Return (x, y) of the center of cell containing provided text 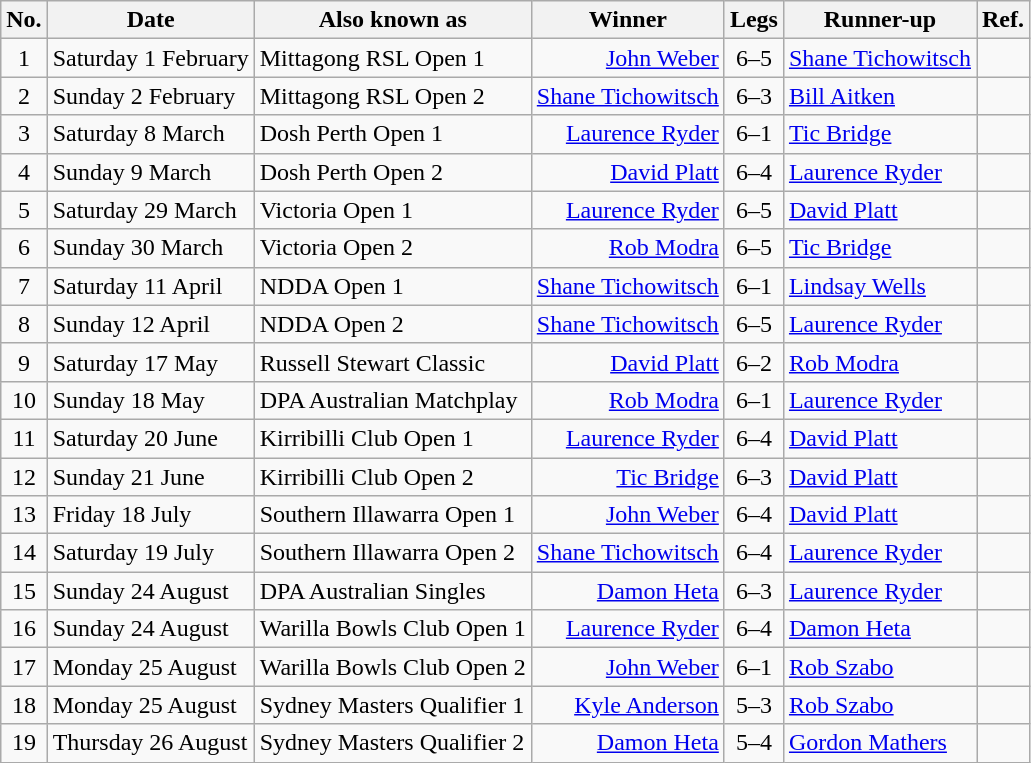
Warilla Bowls Club Open 2 (392, 667)
Runner-up (880, 20)
18 (24, 705)
No. (24, 20)
Sunday 18 May (150, 400)
Southern Illawarra Open 2 (392, 553)
2 (24, 96)
13 (24, 515)
Lindsay Wells (880, 286)
9 (24, 362)
Saturday 20 June (150, 438)
Saturday 29 March (150, 210)
19 (24, 743)
Kirribilli Club Open 2 (392, 477)
Russell Stewart Classic (392, 362)
Bill Aitken (880, 96)
Southern Illawarra Open 1 (392, 515)
16 (24, 629)
11 (24, 438)
DPA Australian Matchplay (392, 400)
10 (24, 400)
Dosh Perth Open 1 (392, 134)
Kyle Anderson (628, 705)
Sunday 2 February (150, 96)
Also known as (392, 20)
Winner (628, 20)
12 (24, 477)
Victoria Open 1 (392, 210)
14 (24, 553)
15 (24, 591)
Warilla Bowls Club Open 1 (392, 629)
Gordon Mathers (880, 743)
Mittagong RSL Open 1 (392, 58)
NDDA Open 2 (392, 324)
DPA Australian Singles (392, 591)
Saturday 11 April (150, 286)
8 (24, 324)
17 (24, 667)
Ref. (1002, 20)
5–3 (754, 705)
4 (24, 172)
5 (24, 210)
3 (24, 134)
Thursday 26 August (150, 743)
Sunday 9 March (150, 172)
Saturday 19 July (150, 553)
NDDA Open 1 (392, 286)
Date (150, 20)
Friday 18 July (150, 515)
Sunday 30 March (150, 248)
Legs (754, 20)
Sydney Masters Qualifier 1 (392, 705)
1 (24, 58)
5–4 (754, 743)
Saturday 8 March (150, 134)
Kirribilli Club Open 1 (392, 438)
Dosh Perth Open 2 (392, 172)
7 (24, 286)
Saturday 1 February (150, 58)
Mittagong RSL Open 2 (392, 96)
Sunday 12 April (150, 324)
Sydney Masters Qualifier 2 (392, 743)
Victoria Open 2 (392, 248)
Saturday 17 May (150, 362)
Sunday 21 June (150, 477)
6 (24, 248)
6–2 (754, 362)
